Return (X, Y) of the center of cell containing provided text 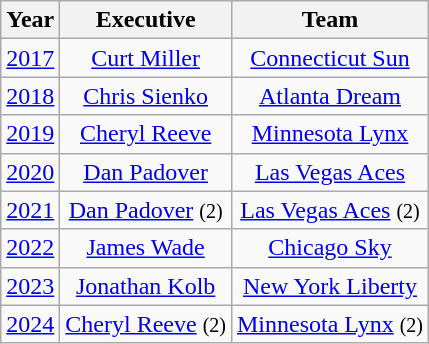
Cheryl Reeve (146, 134)
Minnesota Lynx (330, 134)
Jonathan Kolb (146, 286)
Chicago Sky (330, 248)
New York Liberty (330, 286)
2017 (30, 58)
Dan Padover (2) (146, 210)
Team (330, 20)
Curt Miller (146, 58)
2022 (30, 248)
2024 (30, 324)
Las Vegas Aces (2) (330, 210)
2023 (30, 286)
Cheryl Reeve (2) (146, 324)
2018 (30, 96)
Connecticut Sun (330, 58)
Chris Sienko (146, 96)
James Wade (146, 248)
Minnesota Lynx (2) (330, 324)
Executive (146, 20)
Year (30, 20)
2020 (30, 172)
Atlanta Dream (330, 96)
2019 (30, 134)
Las Vegas Aces (330, 172)
2021 (30, 210)
Dan Padover (146, 172)
